Search for the cell housing the specified text and yield its (x, y) center coordinate. 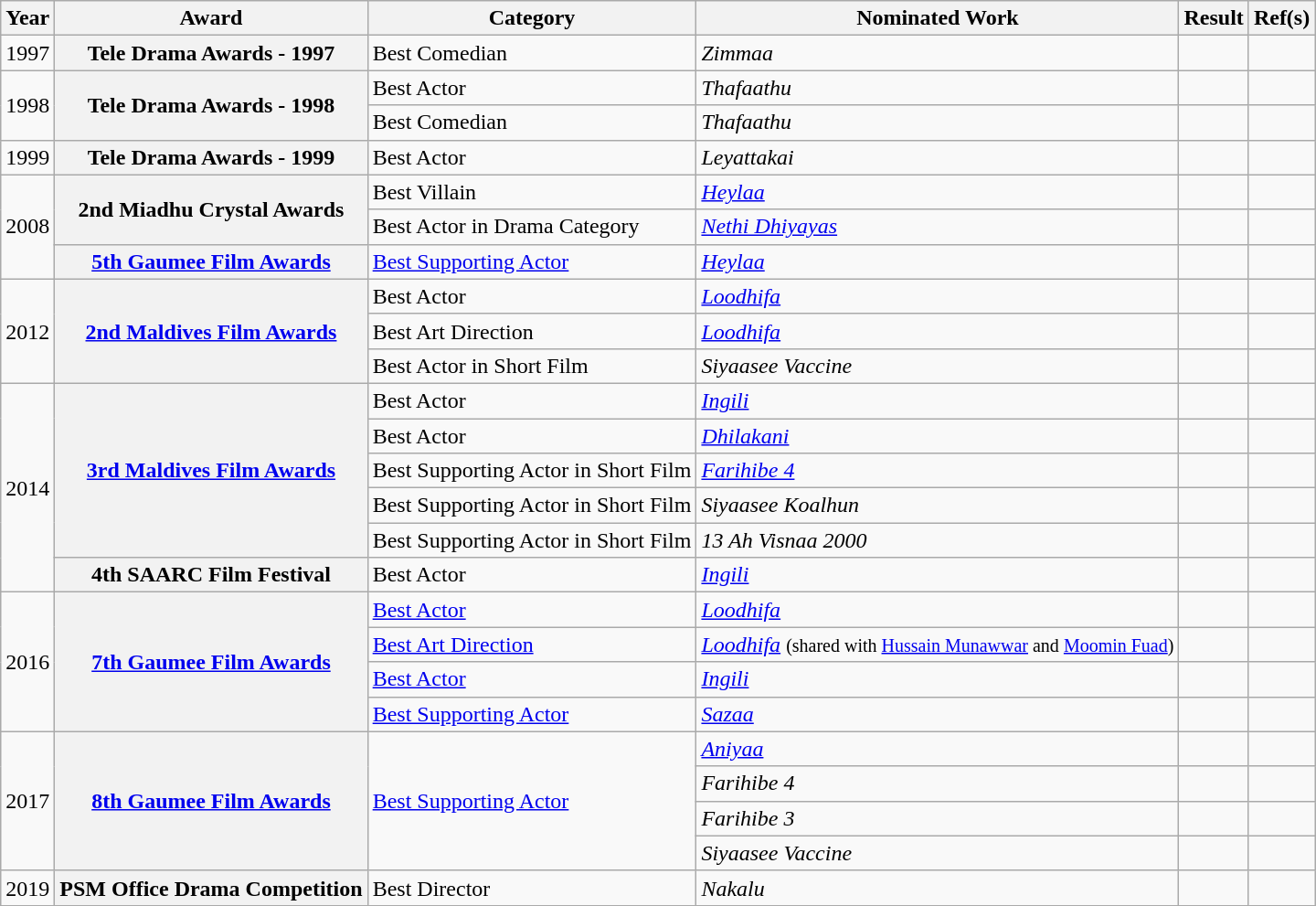
7th Gaumee Film Awards (211, 662)
Tele Drama Awards - 1998 (211, 105)
1999 (27, 157)
Best Actor in Short Film (532, 366)
Zimmaa (938, 53)
Tele Drama Awards - 1999 (211, 157)
2012 (27, 331)
Dhilakani (938, 436)
Result (1214, 18)
Award (211, 18)
Sazaa (938, 714)
2014 (27, 487)
Best Director (532, 888)
2nd Maldives Film Awards (211, 331)
2016 (27, 662)
Category (532, 18)
Farihibe 3 (938, 818)
5th Gaumee Film Awards (211, 261)
8th Gaumee Film Awards (211, 801)
Aniyaa (938, 749)
Nethi Dhiyayas (938, 227)
2nd Miadhu Crystal Awards (211, 209)
Tele Drama Awards - 1997 (211, 53)
3rd Maldives Film Awards (211, 470)
Loodhifa (shared with Hussain Munawwar and Moomin Fuad) (938, 645)
Nominated Work (938, 18)
2008 (27, 227)
Ref(s) (1281, 18)
Nakalu (938, 888)
Best Actor in Drama Category (532, 227)
Leyattakai (938, 157)
PSM Office Drama Competition (211, 888)
13 Ah Visnaa 2000 (938, 540)
Siyaasee Koalhun (938, 506)
4th SAARC Film Festival (211, 575)
2017 (27, 801)
1997 (27, 53)
1998 (27, 105)
Best Villain (532, 192)
2019 (27, 888)
Year (27, 18)
